For the text-containing cell, return its midpoint in (X, Y) coordinate format. 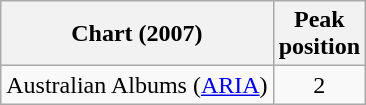
Chart (2007) (137, 34)
Australian Albums (ARIA) (137, 85)
Peakposition (319, 34)
2 (319, 85)
